Pinpoint the cell where the given text exists, returning its [X, Y] midpoint coordinate. 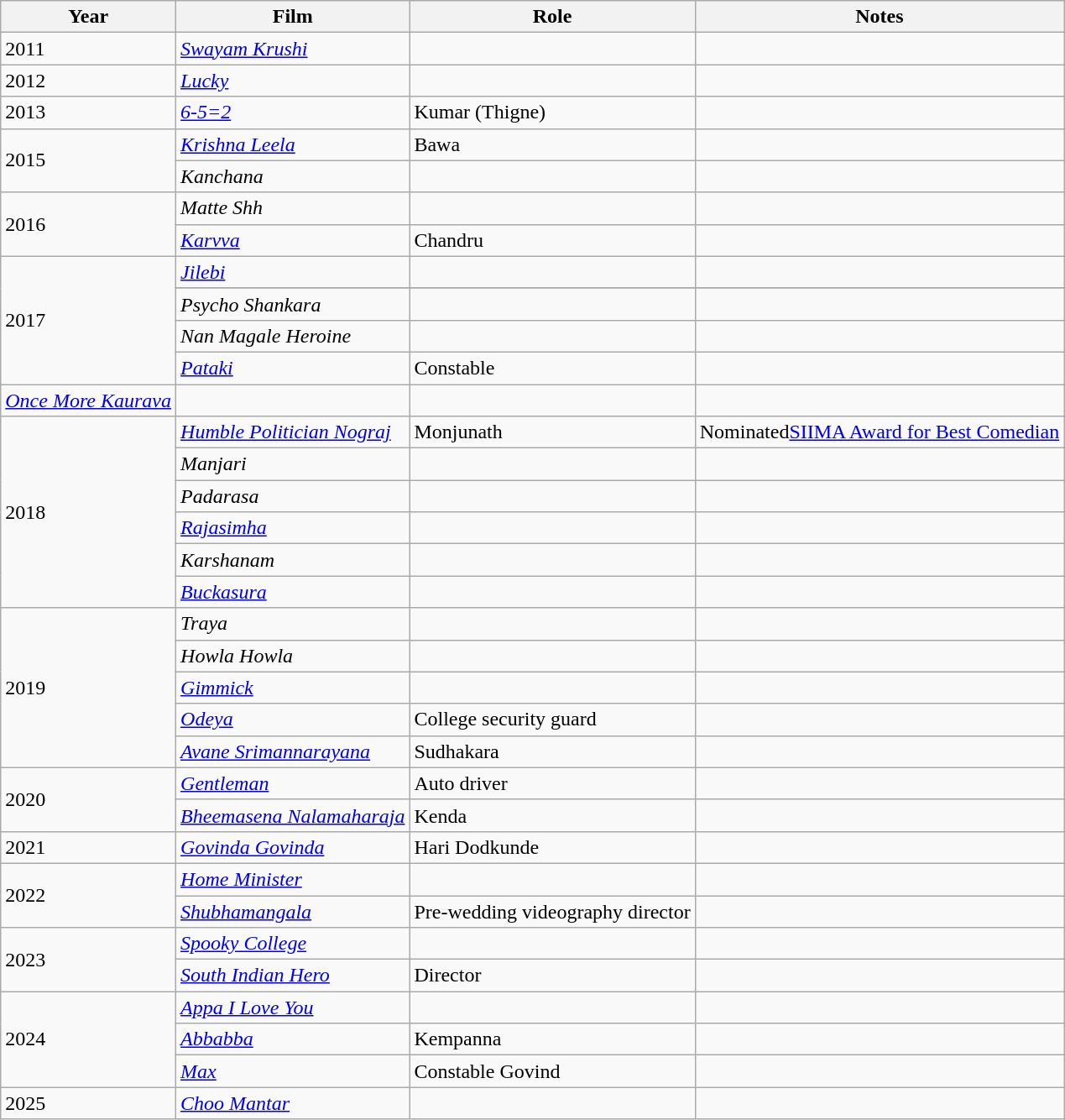
2017 [89, 320]
Constable Govind [552, 1071]
Abbabba [293, 1039]
Sudhakara [552, 751]
Hari Dodkunde [552, 847]
Kempanna [552, 1039]
Jilebi [293, 272]
Spooky College [293, 944]
Traya [293, 624]
2024 [89, 1039]
Buckasura [293, 592]
Swayam Krushi [293, 49]
2015 [89, 160]
Role [552, 17]
Rajasimha [293, 528]
Gimmick [293, 688]
Auto driver [552, 783]
2020 [89, 799]
Karshanam [293, 560]
Max [293, 1071]
2018 [89, 512]
2019 [89, 688]
Director [552, 976]
Chandru [552, 240]
Odeya [293, 720]
Avane Srimannarayana [293, 751]
2023 [89, 960]
Padarasa [293, 496]
2012 [89, 81]
Film [293, 17]
College security guard [552, 720]
Gentleman [293, 783]
Krishna Leela [293, 144]
2011 [89, 49]
Govinda Govinda [293, 847]
Lucky [293, 81]
2016 [89, 224]
Manjari [293, 464]
Kenda [552, 815]
2022 [89, 895]
Constable [552, 368]
Kanchana [293, 176]
2013 [89, 113]
Karvva [293, 240]
NominatedSIIMA Award for Best Comedian [880, 432]
Appa I Love You [293, 1007]
Psycho Shankara [293, 304]
Pataki [293, 368]
2021 [89, 847]
Monjunath [552, 432]
Kumar (Thigne) [552, 113]
Nan Magale Heroine [293, 336]
Once More Kaurava [89, 400]
2025 [89, 1103]
Bawa [552, 144]
Home Minister [293, 879]
Matte Shh [293, 208]
6-5=2 [293, 113]
Year [89, 17]
Bheemasena Nalamaharaja [293, 815]
South Indian Hero [293, 976]
Shubhamangala [293, 911]
Notes [880, 17]
Humble Politician Nograj [293, 432]
Howla Howla [293, 656]
Pre-wedding videography director [552, 911]
Choo Mantar [293, 1103]
